Scan for the cell matching the given text and deliver its [X, Y] coordinate at center. 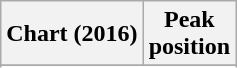
Peak position [189, 34]
Chart (2016) [72, 34]
